Provide the [X, Y] coordinate of the cell's center where the given text is located.  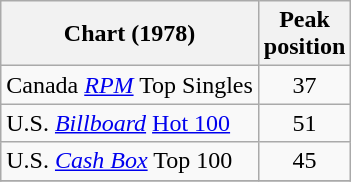
51 [304, 123]
37 [304, 85]
Canada RPM Top Singles [130, 85]
Peakposition [304, 34]
U.S. Billboard Hot 100 [130, 123]
U.S. Cash Box Top 100 [130, 161]
45 [304, 161]
Chart (1978) [130, 34]
